Extract the [X, Y] coordinate from the center of the cell holding the provided text.  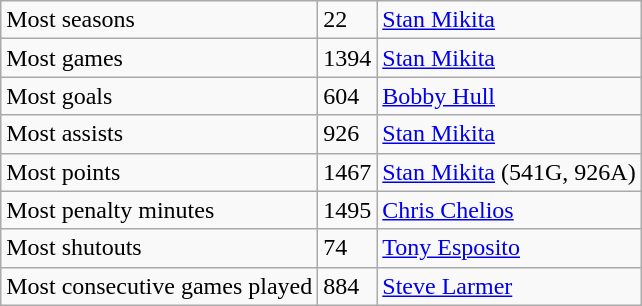
Tony Esposito [509, 248]
604 [348, 96]
Stan Mikita (541G, 926A) [509, 172]
Most points [160, 172]
1467 [348, 172]
Chris Chelios [509, 210]
926 [348, 134]
Steve Larmer [509, 286]
884 [348, 286]
22 [348, 20]
1394 [348, 58]
Most assists [160, 134]
74 [348, 248]
Most penalty minutes [160, 210]
Most consecutive games played [160, 286]
Most seasons [160, 20]
Most goals [160, 96]
Most games [160, 58]
1495 [348, 210]
Most shutouts [160, 248]
Bobby Hull [509, 96]
